For the text-containing cell, return its midpoint in (X, Y) coordinate format. 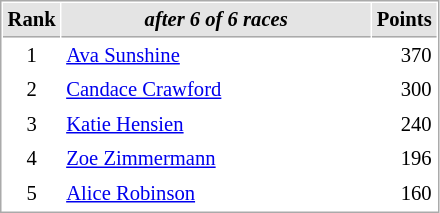
Rank (32, 20)
Candace Crawford (216, 90)
3 (32, 124)
Points (404, 20)
Ava Sunshine (216, 56)
Zoe Zimmermann (216, 158)
4 (32, 158)
196 (404, 158)
5 (32, 194)
Alice Robinson (216, 194)
240 (404, 124)
1 (32, 56)
after 6 of 6 races (216, 20)
370 (404, 56)
300 (404, 90)
2 (32, 90)
160 (404, 194)
Katie Hensien (216, 124)
